Detect which cell encompasses the target text, then output its [x, y] center coordinate. 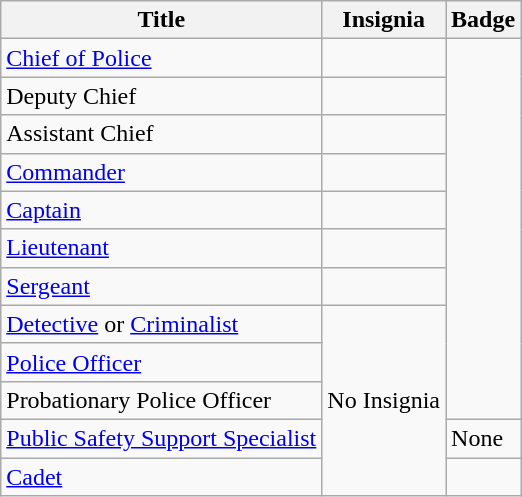
Assistant Chief [162, 134]
Badge [484, 20]
Commander [162, 172]
Probationary Police Officer [162, 400]
Insignia [384, 20]
Deputy Chief [162, 96]
Lieutenant [162, 248]
Title [162, 20]
No Insignia [384, 400]
Cadet [162, 477]
None [484, 438]
Captain [162, 210]
Sergeant [162, 286]
Police Officer [162, 362]
Public Safety Support Specialist [162, 438]
Chief of Police [162, 58]
Detective or Criminalist [162, 324]
